Output the (x, y) coordinate of the center of the cell containing the given text.  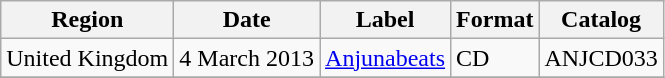
Label (386, 20)
4 March 2013 (247, 58)
Date (247, 20)
CD (495, 58)
Anjunabeats (386, 58)
ANJCD033 (601, 58)
Region (88, 20)
Catalog (601, 20)
United Kingdom (88, 58)
Format (495, 20)
